Extract the [x, y] coordinate from the center of the cell holding the provided text.  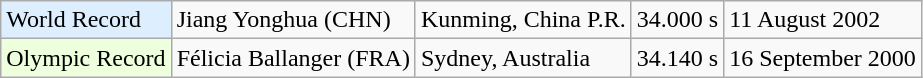
34.140 s [677, 58]
Kunming, China P.R. [523, 20]
11 August 2002 [823, 20]
Olympic Record [86, 58]
World Record [86, 20]
16 September 2000 [823, 58]
Jiang Yonghua (CHN) [293, 20]
Sydney, Australia [523, 58]
34.000 s [677, 20]
Félicia Ballanger (FRA) [293, 58]
